Output the (x, y) coordinate of the center of the cell containing the given text.  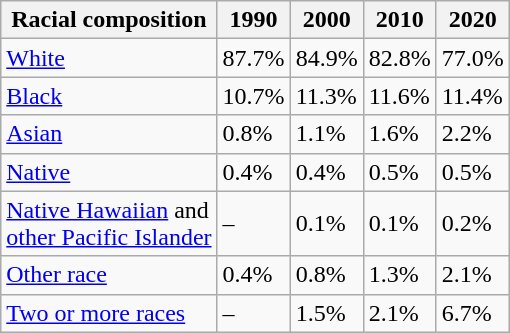
10.7% (254, 96)
Asian (109, 134)
82.8% (400, 58)
11.6% (400, 96)
Black (109, 96)
2000 (326, 20)
1.5% (326, 313)
11.3% (326, 96)
84.9% (326, 58)
1.3% (400, 275)
Native Hawaiian andother Pacific Islander (109, 224)
6.7% (472, 313)
1.1% (326, 134)
Other race (109, 275)
11.4% (472, 96)
0.2% (472, 224)
1.6% (400, 134)
Two or more races (109, 313)
87.7% (254, 58)
Racial composition (109, 20)
77.0% (472, 58)
2.2% (472, 134)
White (109, 58)
Native (109, 172)
2020 (472, 20)
1990 (254, 20)
2010 (400, 20)
